Return the (X, Y) coordinate for the center point of the cell that contains the specified text.  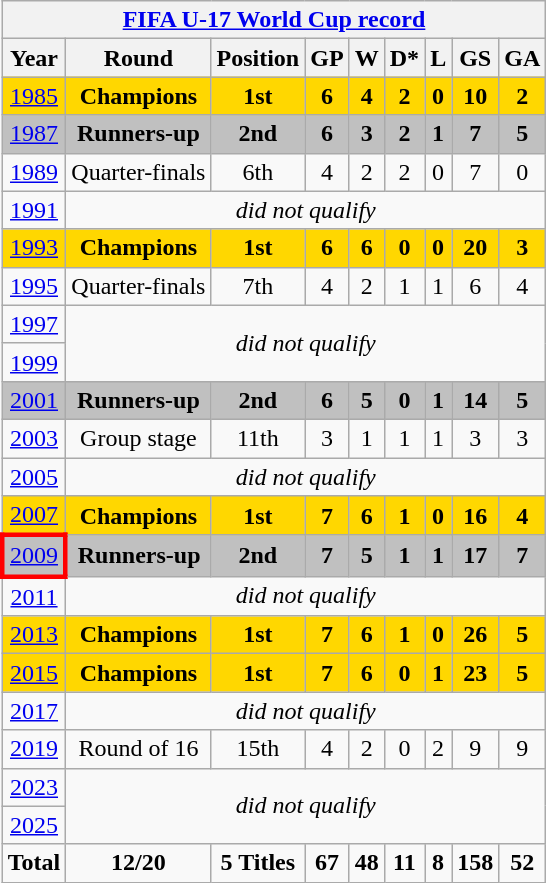
7th (258, 286)
5 Titles (258, 863)
1985 (34, 96)
23 (476, 673)
GA (522, 58)
158 (476, 863)
6th (258, 172)
2017 (34, 711)
1995 (34, 286)
48 (366, 863)
Year (34, 58)
16 (476, 516)
GS (476, 58)
GP (327, 58)
W (366, 58)
1991 (34, 210)
1993 (34, 248)
2025 (34, 825)
L (438, 58)
2001 (34, 400)
12/20 (138, 863)
FIFA U-17 World Cup record (274, 20)
Round (138, 58)
1997 (34, 324)
17 (476, 556)
2023 (34, 787)
67 (327, 863)
1987 (34, 134)
2005 (34, 477)
26 (476, 635)
Position (258, 58)
2009 (34, 556)
1999 (34, 362)
2007 (34, 516)
Group stage (138, 438)
20 (476, 248)
11th (258, 438)
52 (522, 863)
2019 (34, 749)
15th (258, 749)
Round of 16 (138, 749)
10 (476, 96)
2003 (34, 438)
11 (404, 863)
14 (476, 400)
2015 (34, 673)
8 (438, 863)
Total (34, 863)
D* (404, 58)
1989 (34, 172)
2013 (34, 635)
2011 (34, 596)
